Pinpoint the cell where the given text exists, returning its [x, y] midpoint coordinate. 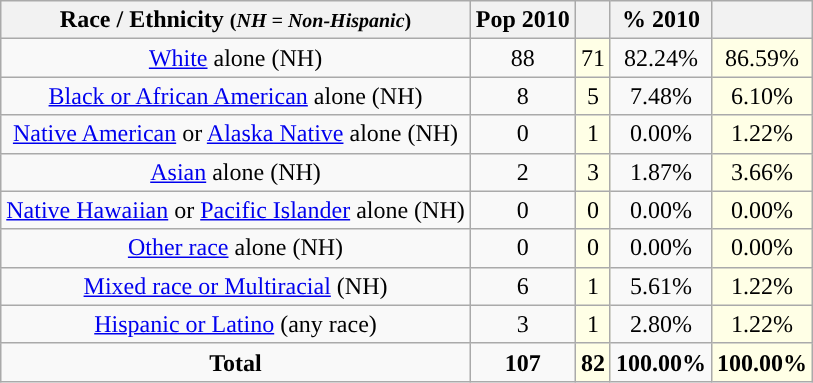
Race / Ethnicity (NH = Non-Hispanic) [236, 20]
6.10% [762, 96]
Native American or Alaska Native alone (NH) [236, 134]
82.24% [660, 58]
5.61% [660, 286]
Total [236, 362]
Black or African American alone (NH) [236, 96]
Mixed race or Multiracial (NH) [236, 286]
Pop 2010 [522, 20]
3.66% [762, 172]
7.48% [660, 96]
71 [592, 58]
1.87% [660, 172]
Asian alone (NH) [236, 172]
107 [522, 362]
88 [522, 58]
Hispanic or Latino (any race) [236, 324]
White alone (NH) [236, 58]
Other race alone (NH) [236, 248]
2 [522, 172]
86.59% [762, 58]
2.80% [660, 324]
Native Hawaiian or Pacific Islander alone (NH) [236, 210]
5 [592, 96]
% 2010 [660, 20]
6 [522, 286]
82 [592, 362]
8 [522, 96]
